Scan for the cell matching the given text and deliver its (X, Y) coordinate at center. 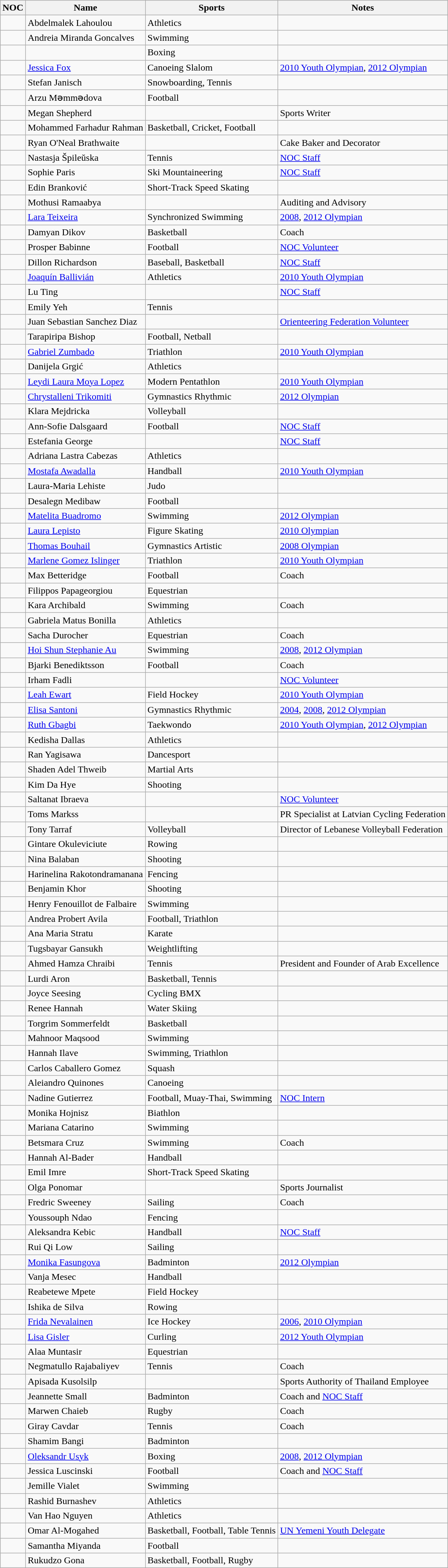
Saltanat Ibraeva (85, 799)
Karate (212, 934)
NOC (13, 8)
Canoeing Slalom (212, 67)
Jessica Fox (85, 67)
Megan Shepherd (85, 113)
Lisa Gisler (85, 1337)
Torgrim Sommerfeldt (85, 1023)
Oleksandr Usyk (85, 1456)
Weightlifting (212, 948)
Water Skiing (212, 1008)
Rukudzo Gona (85, 1561)
Biathlon (212, 1113)
Rashid Burnashev (85, 1501)
Omar Al-Mogahed (85, 1531)
Estefania George (85, 441)
Mahnoor Maqsood (85, 1038)
Mariana Catarino (85, 1128)
Sports Writer (363, 113)
Basketball, Cricket, Football (212, 128)
Director of Lebanese Volleyball Federation (363, 829)
Marlene Gomez Islinger (85, 561)
Harinelina Rakotondramanana (85, 874)
Joaquín Ballivián (85, 277)
Sports (212, 8)
Gymnastics Artistic (212, 545)
Kara Archibald (85, 605)
Ahmed Hamza Chraibi (85, 963)
Football, Netball (212, 337)
Giray Cavdar (85, 1426)
Hannah Ilave (85, 1053)
2010 Olympian (363, 531)
Sports Journalist (363, 1187)
Arzu Məmmədova (85, 98)
Basketball, Tennis (212, 978)
Aleiandro Quinones (85, 1083)
Filippos Papageorgiou (85, 590)
Thomas Bouhail (85, 545)
Squash (212, 1068)
Ski Mountaineering (212, 173)
Nina Balaban (85, 859)
Prosper Babinne (85, 247)
Football, Triathlon (212, 919)
Lu Ting (85, 292)
Juan Sebastian Sanchez Diaz (85, 322)
Irham Fadli (85, 680)
Sophie Paris (85, 173)
Modern Pentathlon (212, 382)
Andreia Miranda Goncalves (85, 38)
Renee Hannah (85, 1008)
Desalegn Medibaw (85, 501)
Tarapiripa Bishop (85, 337)
Mostafa Awadalla (85, 471)
Martial Arts (212, 769)
Snowboarding, Tennis (212, 82)
Ryan O'Neal Brathwaite (85, 143)
Basketball, Football, Rugby (212, 1561)
Gabriel Zumbado (85, 352)
Betsmara Cruz (85, 1143)
Nadine Gutierrez (85, 1098)
Monika Hojnisz (85, 1113)
2008 Olympian (363, 545)
Canoeing (212, 1083)
Jeannette Small (85, 1396)
Hoi Shun Stephanie Au (85, 650)
Dillon Richardson (85, 262)
UN Yemeni Youth Delegate (363, 1531)
Mohammed Farhadur Rahman (85, 128)
Samantha Miyanda (85, 1546)
Stefan Janisch (85, 82)
President and Founder of Arab Excellence (363, 963)
Monika Fasungova (85, 1262)
Emil Imre (85, 1172)
Taekwondo (212, 725)
Edin Branković (85, 187)
Ishika de Silva (85, 1307)
Ice Hockey (212, 1322)
Emily Yeh (85, 307)
Benjamin Khor (85, 889)
Tugsbayar Gansukh (85, 948)
Abdelmalek Lahoulou (85, 23)
Marwen Chaieb (85, 1411)
Negmatullo Rajabaliyev (85, 1366)
Elisa Santoni (85, 710)
Shamim Bangi (85, 1441)
Bjarki Benediktsson (85, 665)
Aleksandra Kebic (85, 1232)
Danijela Grgić (85, 367)
Ran Yagisawa (85, 754)
Auditing and Advisory (363, 202)
2004, 2008, 2012 Olympian (363, 710)
Alaa Muntasir (85, 1352)
Matelita Buadromo (85, 516)
Fredric Sweeney (85, 1202)
Jessica Luscinski (85, 1471)
Ana Maria Stratu (85, 934)
Toms Markss (85, 814)
Henry Fenouillot de Falbaire (85, 904)
Cycling BMX (212, 993)
Lara Teixeira (85, 217)
Frida Nevalainen (85, 1322)
Cake Baker and Decorator (363, 143)
Rui Qi Low (85, 1247)
Gintare Okuleviciute (85, 844)
PR Specialist at Latvian Cycling Federation (363, 814)
Sports Authority of Thailand Employee (363, 1381)
Basketball, Football, Table Tennis (212, 1531)
Ruth Gbagbi (85, 725)
Laura Lepisto (85, 531)
Rugby (212, 1411)
Andrea Probert Avila (85, 919)
Chrystalleni Trikomiti (85, 396)
2006, 2010 Olympian (363, 1322)
Vanja Mesec (85, 1277)
Joyce Seesing (85, 993)
Adriana Lastra Cabezas (85, 456)
Mothusi Ramaabya (85, 202)
NOC Intern (363, 1098)
Hannah Al-Bader (85, 1157)
Leah Ewart (85, 695)
Klara Mejdricka (85, 411)
Max Betteridge (85, 576)
Curling (212, 1337)
Kim Da Hye (85, 785)
Shaden Adel Thweib (85, 769)
Judo (212, 486)
Kedisha Dallas (85, 739)
Synchronized Swimming (212, 217)
Apisada Kusolsilp (85, 1381)
Lurdi Aron (85, 978)
Orienteering Federation Volunteer (363, 322)
Reabetewe Mpete (85, 1292)
Sacha Durocher (85, 635)
Figure Skating (212, 531)
Jemille Vialet (85, 1486)
Nastasja Špileŭska (85, 158)
2012 Youth Olympian (363, 1337)
Tony Tarraf (85, 829)
Carlos Caballero Gomez (85, 1068)
Name (85, 8)
Ann-Sofie Dalsgaard (85, 426)
Van Hao Nguyen (85, 1516)
Laura-Maria Lehiste (85, 486)
Notes (363, 8)
Baseball, Basketball (212, 262)
Leydi Laura Moya Lopez (85, 382)
Olga Ponomar (85, 1187)
Swimming, Triathlon (212, 1053)
Football, Muay-Thai, Swimming (212, 1098)
Damyan Dikov (85, 232)
Dancesport (212, 754)
Gabriela Matus Bonilla (85, 620)
Youssouph Ndao (85, 1217)
